Determine the [x, y] coordinate at the center of the cell enclosing the given text.  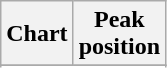
Chart [37, 34]
Peakposition [119, 34]
